Find where the given text appears and provide that cell's center as (x, y) coordinate. 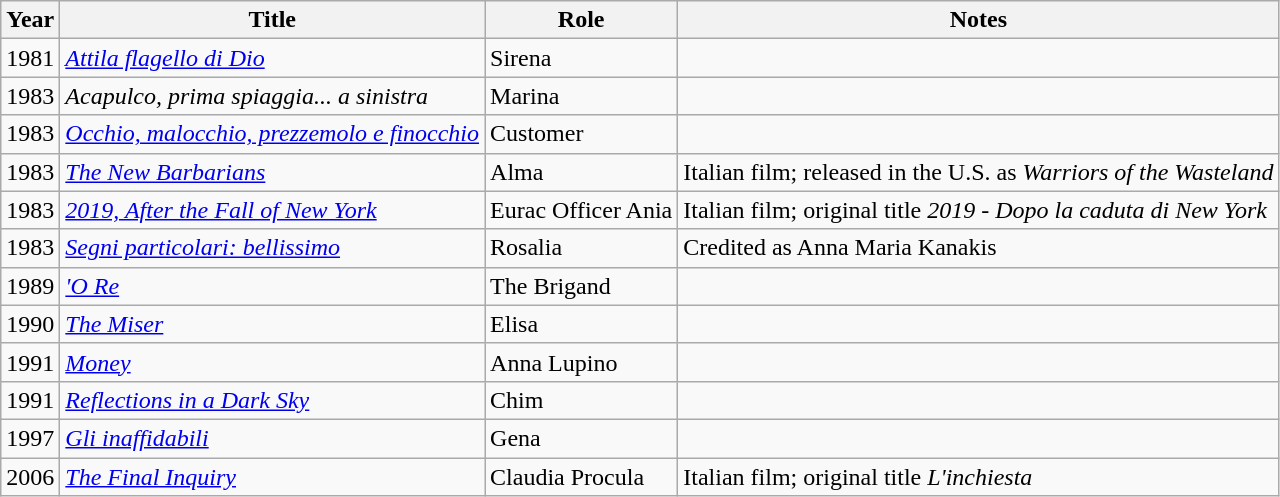
Segni particolari: bellissimo (272, 248)
Alma (582, 172)
1990 (30, 324)
Occhio, malocchio, prezzemolo e finocchio (272, 134)
Chim (582, 400)
Claudia Procula (582, 477)
1997 (30, 438)
Year (30, 20)
Credited as Anna Maria Kanakis (978, 248)
Rosalia (582, 248)
Anna Lupino (582, 362)
The Final Inquiry (272, 477)
Attila flagello di Dio (272, 58)
2019, After the Fall of New York (272, 210)
'O Re (272, 286)
1981 (30, 58)
2006 (30, 477)
Sirena (582, 58)
1989 (30, 286)
The New Barbarians (272, 172)
Italian film; original title L'inchiesta (978, 477)
Reflections in a Dark Sky (272, 400)
The Brigand (582, 286)
Money (272, 362)
Gena (582, 438)
Italian film; released in the U.S. as Warriors of the Wasteland (978, 172)
Gli inaffidabili (272, 438)
Acapulco, prima spiaggia... a sinistra (272, 96)
Role (582, 20)
Notes (978, 20)
Marina (582, 96)
Elisa (582, 324)
Eurac Officer Ania (582, 210)
Title (272, 20)
Customer (582, 134)
The Miser (272, 324)
Italian film; original title 2019 - Dopo la caduta di New York (978, 210)
